Scan for the cell matching the given text and deliver its [x, y] coordinate at center. 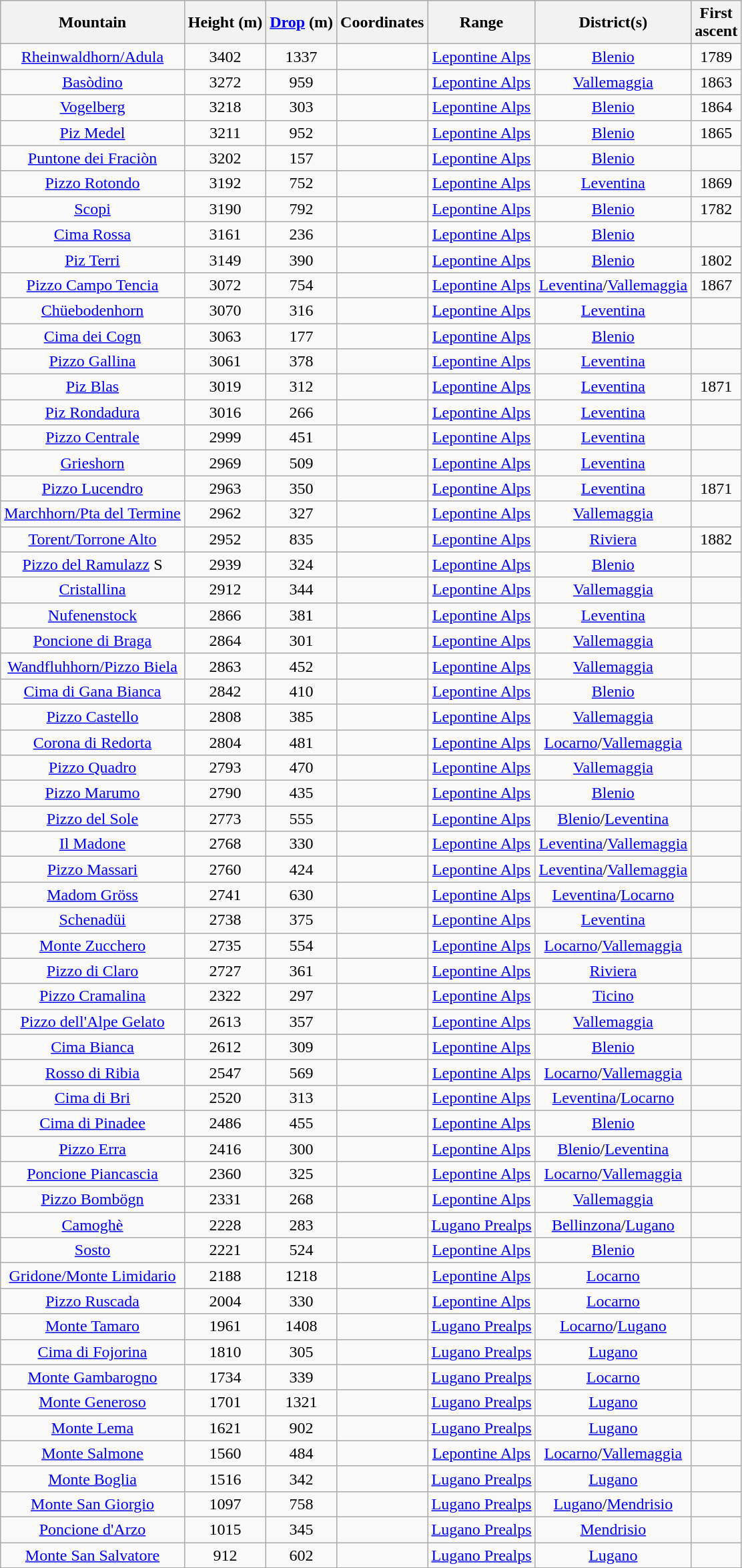
Mountain [93, 23]
Nufenenstock [93, 615]
2962 [225, 514]
Madom Gröss [93, 895]
Monte Boglia [93, 1479]
2999 [225, 438]
303 [302, 107]
2864 [225, 641]
339 [302, 1377]
Pizzo Castello [93, 717]
3218 [225, 107]
327 [302, 514]
Monte San Salvatore [93, 1555]
1863 [717, 82]
1810 [225, 1352]
2486 [225, 1123]
District(s) [613, 23]
Locarno/Lugano [613, 1326]
Monte Generoso [93, 1403]
912 [225, 1555]
2952 [225, 539]
Sosto [93, 1250]
1869 [717, 183]
3161 [225, 234]
524 [302, 1250]
Pizzo Campo Tencia [93, 285]
Cristallina [93, 590]
Pizzo dell'Alpe Gelato [93, 1022]
2773 [225, 819]
1015 [225, 1529]
Piz Medel [93, 133]
2790 [225, 793]
555 [302, 819]
3149 [225, 260]
1734 [225, 1377]
2760 [225, 869]
2863 [225, 666]
Pizzo Erra [93, 1148]
Pizzo di Claro [93, 971]
Rheinwaldhorn/Adula [93, 57]
Monte Zucchero [93, 945]
630 [302, 895]
2793 [225, 768]
410 [302, 691]
2613 [225, 1022]
3070 [225, 310]
1337 [302, 57]
Pizzo Rotondo [93, 183]
Cima dei Cogn [93, 336]
2004 [225, 1301]
Lugano/Mendrisio [613, 1504]
268 [302, 1200]
1621 [225, 1428]
283 [302, 1225]
Pizzo Centrale [93, 438]
378 [302, 362]
484 [302, 1453]
350 [302, 488]
1789 [717, 57]
2612 [225, 1047]
390 [302, 260]
344 [302, 590]
758 [302, 1504]
424 [302, 869]
Piz Terri [93, 260]
Cima di Gana Bianca [93, 691]
3211 [225, 133]
835 [302, 539]
2738 [225, 920]
361 [302, 971]
452 [302, 666]
309 [302, 1047]
Pizzo Marumo [93, 793]
959 [302, 82]
902 [302, 1428]
602 [302, 1555]
952 [302, 133]
Coordinates [382, 23]
1782 [717, 209]
266 [302, 412]
2842 [225, 691]
Cima Bianca [93, 1047]
1516 [225, 1479]
3402 [225, 57]
1097 [225, 1504]
Ticino [613, 996]
3061 [225, 362]
3190 [225, 209]
Piz Rondadura [93, 412]
2416 [225, 1148]
Cima di Fojorina [93, 1352]
2804 [225, 743]
2808 [225, 717]
Pizzo Bombögn [93, 1200]
451 [302, 438]
Cima di Bri [93, 1098]
381 [302, 615]
345 [302, 1529]
3192 [225, 183]
554 [302, 945]
Wandfluhhorn/Pizzo Biela [93, 666]
Firstascent [717, 23]
Monte Salmone [93, 1453]
Poncione Piancascia [93, 1174]
316 [302, 310]
435 [302, 793]
1865 [717, 133]
2969 [225, 463]
455 [302, 1123]
177 [302, 336]
Monte San Giorgio [93, 1504]
1408 [302, 1326]
2939 [225, 564]
Il Madone [93, 844]
2322 [225, 996]
Range [482, 23]
2735 [225, 945]
313 [302, 1098]
Poncione d'Arzo [93, 1529]
Marchhorn/Pta del Termine [93, 514]
1218 [302, 1276]
157 [302, 158]
Height (m) [225, 23]
569 [302, 1072]
Monte Lema [93, 1428]
Basòdino [93, 82]
236 [302, 234]
Monte Gambarogno [93, 1377]
Camoghè [93, 1225]
Mendrisio [613, 1529]
Monte Tamaro [93, 1326]
2741 [225, 895]
1701 [225, 1403]
Pizzo Gallina [93, 362]
Pizzo del Ramulazz S [93, 564]
1961 [225, 1326]
1867 [717, 285]
375 [302, 920]
3272 [225, 82]
2221 [225, 1250]
Grieshorn [93, 463]
Pizzo Cramalina [93, 996]
Corona di Redorta [93, 743]
1802 [717, 260]
2866 [225, 615]
3016 [225, 412]
1882 [717, 539]
2188 [225, 1276]
357 [302, 1022]
2520 [225, 1098]
1864 [717, 107]
Pizzo Quadro [93, 768]
2547 [225, 1072]
Pizzo Massari [93, 869]
Bellinzona/Lugano [613, 1225]
325 [302, 1174]
470 [302, 768]
481 [302, 743]
3019 [225, 387]
Scopi [93, 209]
Poncione di Braga [93, 641]
3072 [225, 285]
Vogelberg [93, 107]
754 [302, 285]
Puntone dei Fraciòn [93, 158]
3202 [225, 158]
Pizzo Ruscada [93, 1301]
2360 [225, 1174]
Pizzo Lucendro [93, 488]
Piz Blas [93, 387]
2963 [225, 488]
1321 [302, 1403]
792 [302, 209]
2228 [225, 1225]
Gridone/Monte Limidario [93, 1276]
752 [302, 183]
509 [302, 463]
2727 [225, 971]
297 [302, 996]
3063 [225, 336]
Torent/Torrone Alto [93, 539]
Pizzo del Sole [93, 819]
Drop (m) [302, 23]
385 [302, 717]
Cima Rossa [93, 234]
300 [302, 1148]
Cima di Pinadee [93, 1123]
342 [302, 1479]
2768 [225, 844]
312 [302, 387]
1560 [225, 1453]
2331 [225, 1200]
305 [302, 1352]
Rosso di Ribia [93, 1072]
2912 [225, 590]
301 [302, 641]
Chüebodenhorn [93, 310]
324 [302, 564]
Schenadüi [93, 920]
